For the text-containing cell, return its midpoint in (x, y) coordinate format. 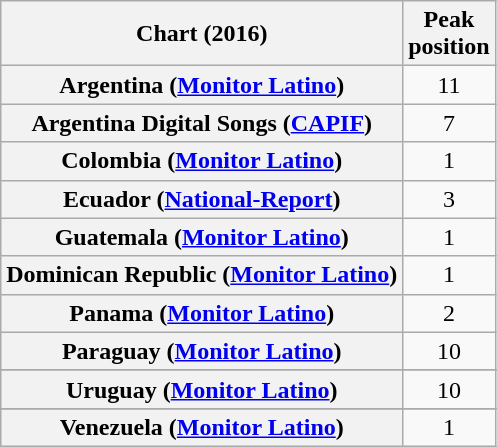
Argentina (Monitor Latino) (202, 85)
Venezuela (Monitor Latino) (202, 427)
3 (449, 199)
Uruguay (Monitor Latino) (202, 389)
11 (449, 85)
2 (449, 313)
Peakposition (449, 34)
Dominican Republic (Monitor Latino) (202, 275)
7 (449, 123)
Guatemala (Monitor Latino) (202, 237)
Ecuador (National-Report) (202, 199)
Colombia (Monitor Latino) (202, 161)
Argentina Digital Songs (CAPIF) (202, 123)
Panama (Monitor Latino) (202, 313)
Paraguay (Monitor Latino) (202, 351)
Chart (2016) (202, 34)
